Scan for the cell matching the given text and deliver its (x, y) coordinate at center. 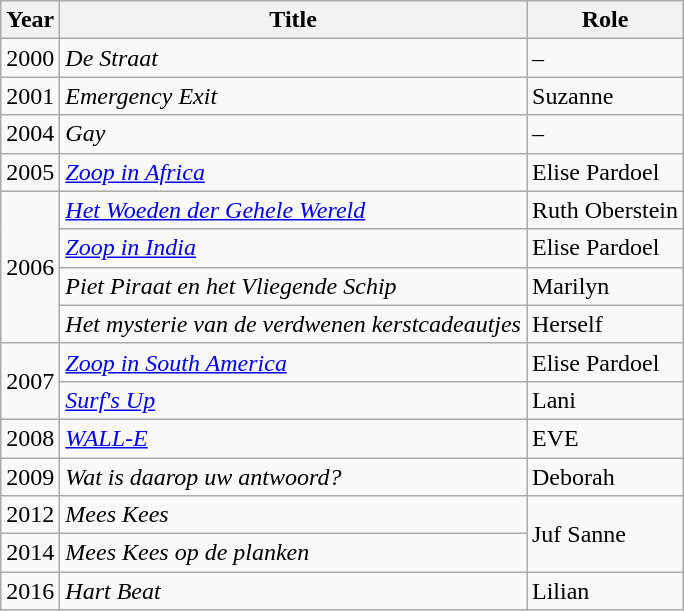
Ruth Oberstein (604, 210)
Zoop in South America (294, 362)
Mees Kees op de planken (294, 553)
2000 (30, 58)
2014 (30, 553)
2007 (30, 381)
Surf's Up (294, 400)
Emergency Exit (294, 96)
Title (294, 20)
2005 (30, 172)
2009 (30, 477)
Herself (604, 324)
2001 (30, 96)
Marilyn (604, 286)
Mees Kees (294, 515)
Het mysterie van de verdwenen kerstcadeautjes (294, 324)
Year (30, 20)
Wat is daarop uw antwoord? (294, 477)
2004 (30, 134)
Piet Piraat en het Vliegende Schip (294, 286)
Suzanne (604, 96)
Juf Sanne (604, 534)
De Straat (294, 58)
Zoop in India (294, 248)
2012 (30, 515)
2008 (30, 438)
Het Woeden der Gehele Wereld (294, 210)
Hart Beat (294, 591)
WALL-E (294, 438)
EVE (604, 438)
Gay (294, 134)
Deborah (604, 477)
2006 (30, 267)
Lani (604, 400)
Role (604, 20)
Lilian (604, 591)
2016 (30, 591)
Zoop in Africa (294, 172)
